Identify which cell holds the provided text, then report its (x, y) central coordinate. 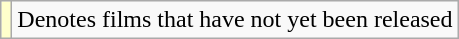
Denotes films that have not yet been released (235, 20)
